Identify which cell holds the provided text, then report its [x, y] central coordinate. 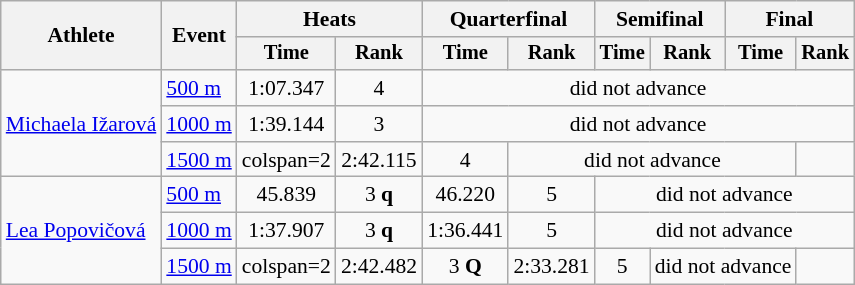
3 Q [465, 267]
Athlete [82, 36]
1:37.907 [286, 231]
Heats [330, 19]
Final [790, 19]
Lea Popovičová [82, 230]
Michaela Ižarová [82, 124]
45.839 [286, 195]
2:33.281 [551, 267]
2:42.115 [379, 160]
2:42.482 [379, 267]
1:07.347 [286, 88]
46.220 [465, 195]
Event [198, 36]
Quarterfinal [508, 19]
3 [379, 124]
Semifinal [660, 19]
1:39.144 [286, 124]
1:36.441 [465, 231]
